Find where the given text appears and provide that cell's center as (x, y) coordinate. 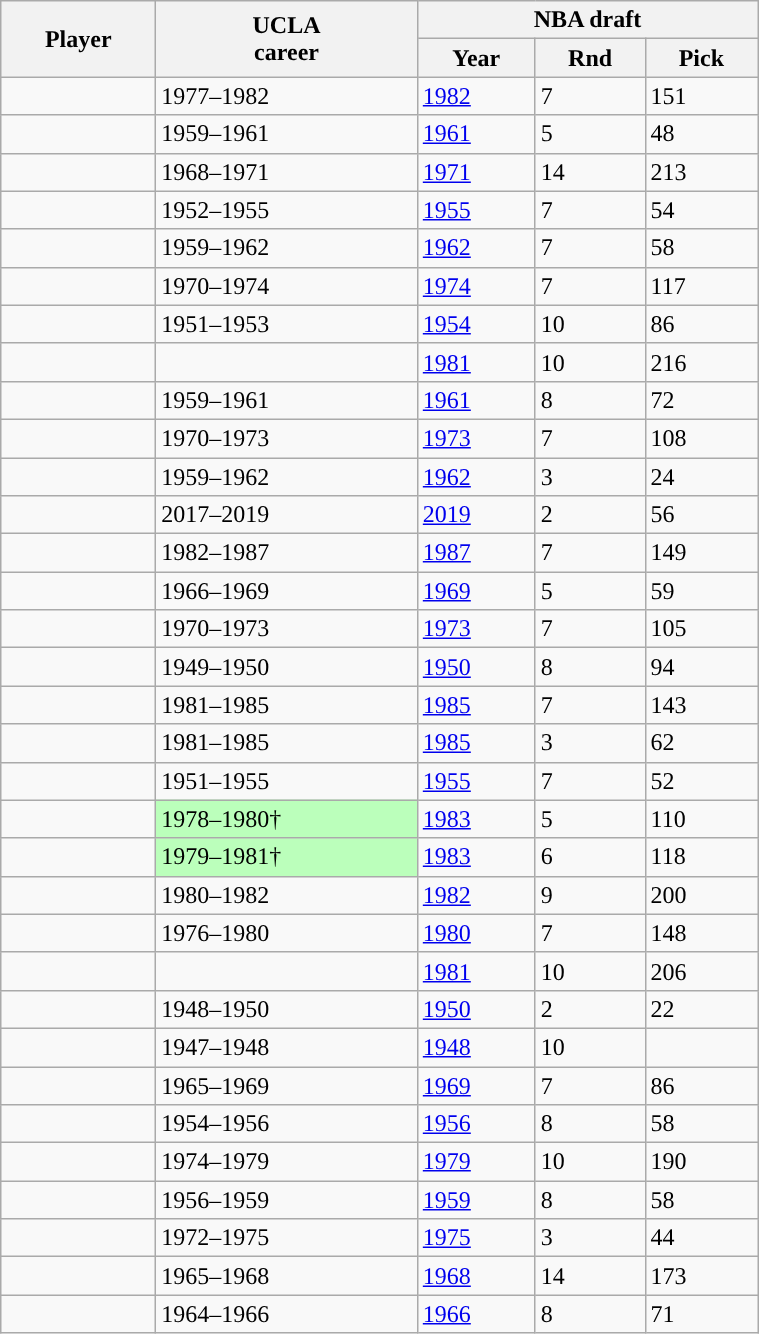
56 (702, 515)
1978–1980† (287, 819)
1979–1981† (287, 857)
1968–1971 (287, 172)
173 (702, 1276)
UCLAcareer (287, 39)
24 (702, 477)
1976–1980 (287, 933)
Pick (702, 58)
44 (702, 1238)
1966–1969 (287, 591)
1951–1953 (287, 324)
1952–1955 (287, 210)
Rnd (590, 58)
1974–1979 (287, 1162)
22 (702, 1009)
Year (476, 58)
2017–2019 (287, 515)
9 (590, 895)
1974 (476, 286)
206 (702, 971)
1954 (476, 324)
59 (702, 591)
2019 (476, 515)
213 (702, 172)
190 (702, 1162)
149 (702, 553)
6 (590, 857)
62 (702, 743)
94 (702, 667)
1980 (476, 933)
71 (702, 1314)
1965–1969 (287, 1085)
72 (702, 400)
200 (702, 895)
1965–1968 (287, 1276)
1951–1955 (287, 781)
1979 (476, 1162)
118 (702, 857)
52 (702, 781)
1948 (476, 1047)
216 (702, 362)
1971 (476, 172)
1977–1982 (287, 96)
1980–1982 (287, 895)
NBA draft (587, 20)
143 (702, 705)
1975 (476, 1238)
1970–1974 (287, 286)
1956–1959 (287, 1200)
1966 (476, 1314)
148 (702, 933)
1972–1975 (287, 1238)
1949–1950 (287, 667)
151 (702, 96)
1968 (476, 1276)
108 (702, 438)
54 (702, 210)
1948–1950 (287, 1009)
48 (702, 134)
1987 (476, 553)
105 (702, 629)
117 (702, 286)
1959 (476, 1200)
1947–1948 (287, 1047)
1956 (476, 1124)
110 (702, 819)
1954–1956 (287, 1124)
Player (78, 39)
1982–1987 (287, 553)
1964–1966 (287, 1314)
